Return the (x, y) coordinate for the center point of the cell that contains the specified text.  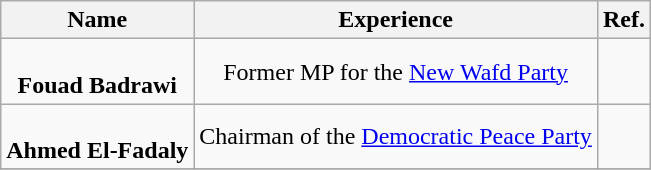
Chairman of the Democratic Peace Party (396, 136)
Name (98, 20)
Former MP for the New Wafd Party (396, 72)
Experience (396, 20)
Ahmed El-Fadaly (98, 136)
Fouad Badrawi (98, 72)
Ref. (624, 20)
